Find where the given text appears and provide that cell's center as [x, y] coordinate. 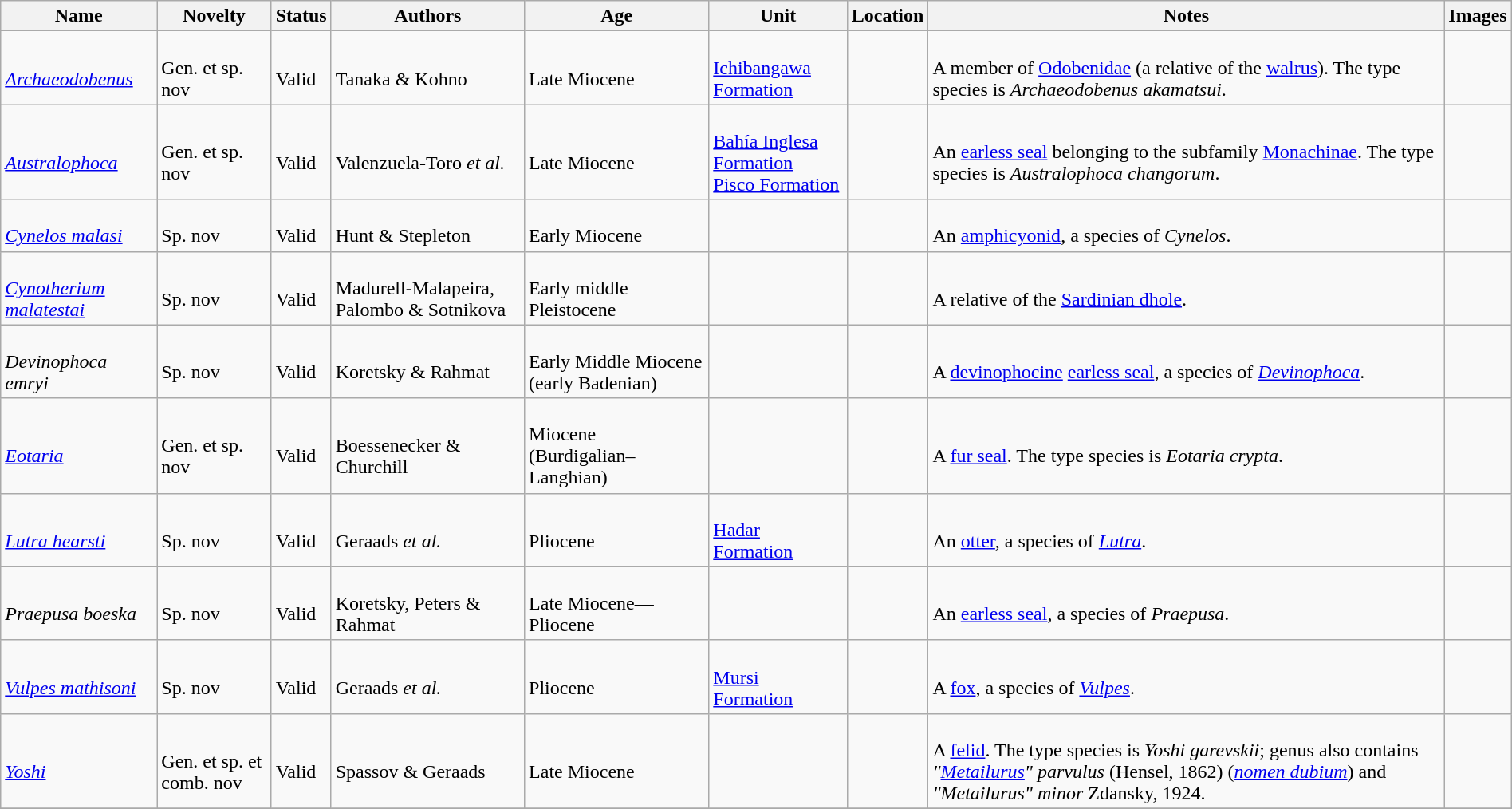
Lutra hearsti [79, 530]
Boessenecker & Churchill [427, 445]
An otter, a species of Lutra. [1187, 530]
Devinophoca emryi [79, 361]
Australophoca [79, 152]
Status [301, 16]
Madurell-Malapeira, Palombo & Sotnikova [427, 288]
Hunt & Stepleton [427, 225]
Authors [427, 16]
A devinophocine earless seal, a species of Devinophoca. [1187, 361]
Praepusa boeska [79, 603]
Hadar Formation [778, 530]
Valenzuela-Toro et al. [427, 152]
Unit [778, 16]
Cynelos malasi [79, 225]
Eotaria [79, 445]
Vulpes mathisoni [79, 677]
A fur seal. The type species is Eotaria crypta. [1187, 445]
A member of Odobenidae (a relative of the walrus). The type species is Archaeodobenus akamatsui. [1187, 68]
Archaeodobenus [79, 68]
Cynotherium malatestai [79, 288]
Bahía Inglesa Formation Pisco Formation [778, 152]
Name [79, 16]
Early Miocene [617, 225]
Age [617, 16]
Koretsky & Rahmat [427, 361]
A fox, a species of Vulpes. [1187, 677]
Gen. et sp. et comb. nov [214, 761]
Late Miocene—Pliocene [617, 603]
An earless seal, a species of Praepusa. [1187, 603]
Mursi Formation [778, 677]
An earless seal belonging to the subfamily Monachinae. The type species is Australophoca changorum. [1187, 152]
Spassov & Geraads [427, 761]
Early Middle Miocene (early Badenian) [617, 361]
Tanaka & Kohno [427, 68]
Early middle Pleistocene [617, 288]
Location [888, 16]
An amphicyonid, a species of Cynelos. [1187, 225]
Images [1478, 16]
Koretsky, Peters & Rahmat [427, 603]
Miocene (Burdigalian–Langhian) [617, 445]
A relative of the Sardinian dhole. [1187, 288]
Ichibangawa Formation [778, 68]
Yoshi [79, 761]
Novelty [214, 16]
Notes [1187, 16]
